Pinpoint the cell where the given text exists, returning its [X, Y] midpoint coordinate. 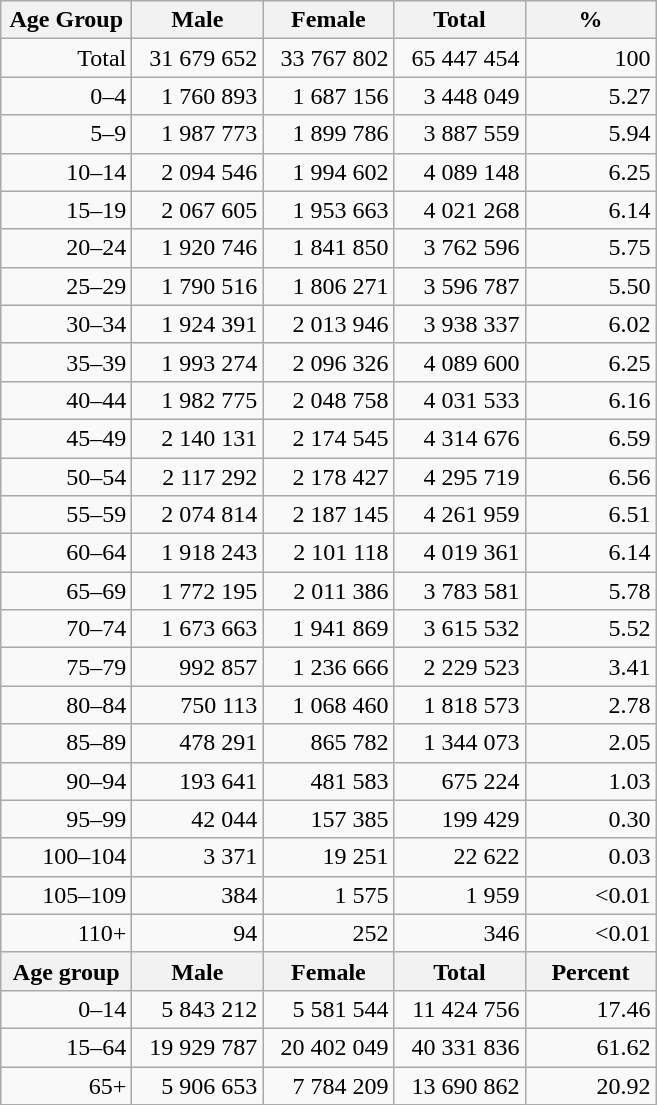
1 760 893 [198, 96]
5 581 544 [328, 1009]
1 344 073 [460, 743]
10–14 [66, 172]
5.94 [590, 134]
20–24 [66, 248]
60–64 [66, 553]
80–84 [66, 705]
346 [460, 933]
5.78 [590, 591]
157 385 [328, 819]
3 371 [198, 857]
1 959 [460, 895]
1 920 746 [198, 248]
1 068 460 [328, 705]
6.51 [590, 515]
1 818 573 [460, 705]
1 993 274 [198, 362]
5.50 [590, 286]
Age group [66, 971]
105–109 [66, 895]
2 067 605 [198, 210]
Age Group [66, 20]
2 174 545 [328, 438]
40 331 836 [460, 1047]
3 596 787 [460, 286]
4 021 268 [460, 210]
992 857 [198, 667]
2 187 145 [328, 515]
3.41 [590, 667]
11 424 756 [460, 1009]
6.02 [590, 324]
85–89 [66, 743]
55–59 [66, 515]
5 843 212 [198, 1009]
3 448 049 [460, 96]
1 899 786 [328, 134]
50–54 [66, 477]
0.30 [590, 819]
1 772 195 [198, 591]
15–19 [66, 210]
0.03 [590, 857]
1 687 156 [328, 96]
1 673 663 [198, 629]
5.27 [590, 96]
1 924 391 [198, 324]
3 783 581 [460, 591]
6.56 [590, 477]
193 641 [198, 781]
1 236 666 [328, 667]
22 622 [460, 857]
4 031 533 [460, 400]
3 615 532 [460, 629]
0–14 [66, 1009]
31 679 652 [198, 58]
30–34 [66, 324]
19 251 [328, 857]
15–64 [66, 1047]
20 402 049 [328, 1047]
2 140 131 [198, 438]
100 [590, 58]
1 941 869 [328, 629]
75–79 [66, 667]
90–94 [66, 781]
6.16 [590, 400]
865 782 [328, 743]
1 841 850 [328, 248]
33 767 802 [328, 58]
2 074 814 [198, 515]
199 429 [460, 819]
Percent [590, 971]
4 261 959 [460, 515]
17.46 [590, 1009]
95–99 [66, 819]
5.52 [590, 629]
61.62 [590, 1047]
45–49 [66, 438]
2.78 [590, 705]
1.03 [590, 781]
2 101 118 [328, 553]
2 094 546 [198, 172]
5 906 653 [198, 1085]
2 013 946 [328, 324]
3 887 559 [460, 134]
1 918 243 [198, 553]
2 048 758 [328, 400]
478 291 [198, 743]
42 044 [198, 819]
675 224 [460, 781]
1 994 602 [328, 172]
2 096 326 [328, 362]
2 117 292 [198, 477]
384 [198, 895]
1 982 775 [198, 400]
% [590, 20]
3 938 337 [460, 324]
7 784 209 [328, 1085]
40–44 [66, 400]
110+ [66, 933]
100–104 [66, 857]
20.92 [590, 1085]
2 229 523 [460, 667]
4 089 148 [460, 172]
1 806 271 [328, 286]
35–39 [66, 362]
4 089 600 [460, 362]
2 178 427 [328, 477]
4 019 361 [460, 553]
0–4 [66, 96]
5.75 [590, 248]
1 987 773 [198, 134]
25–29 [66, 286]
19 929 787 [198, 1047]
481 583 [328, 781]
65–69 [66, 591]
2.05 [590, 743]
70–74 [66, 629]
750 113 [198, 705]
1 575 [328, 895]
2 011 386 [328, 591]
3 762 596 [460, 248]
94 [198, 933]
65+ [66, 1085]
5–9 [66, 134]
1 953 663 [328, 210]
4 314 676 [460, 438]
252 [328, 933]
6.59 [590, 438]
65 447 454 [460, 58]
13 690 862 [460, 1085]
1 790 516 [198, 286]
4 295 719 [460, 477]
